Determine the (X, Y) coordinate at the center of the cell enclosing the given text.  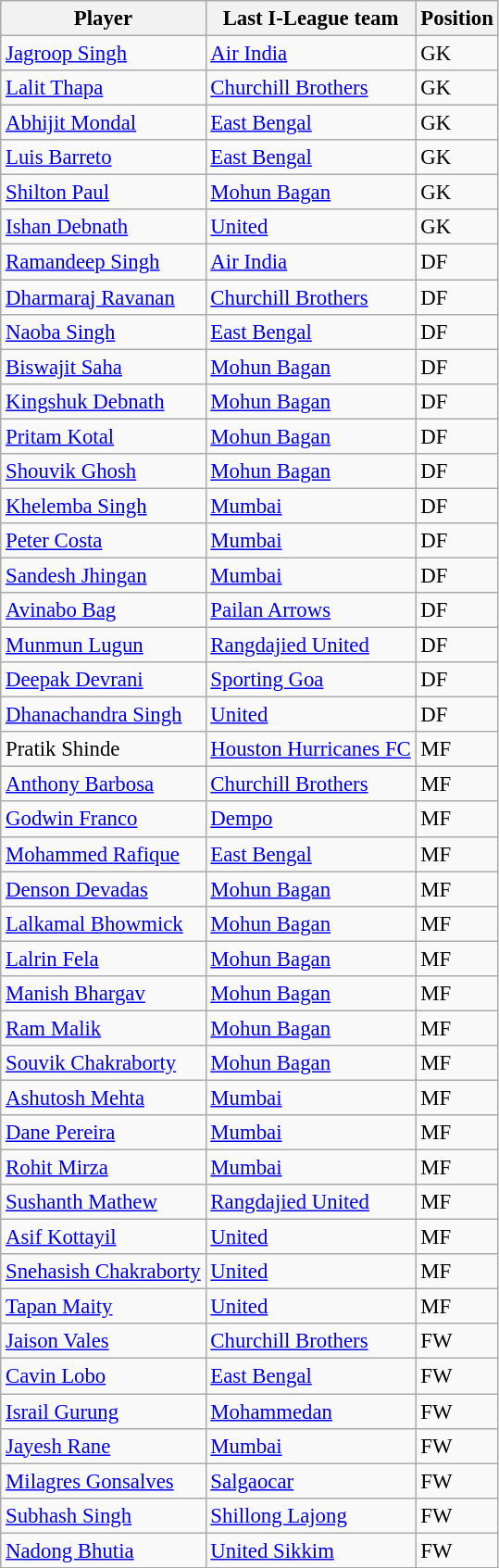
United Sikkim (311, 1550)
Position (457, 19)
Jaison Vales (104, 1342)
Munmun Lugun (104, 646)
Lalit Thapa (104, 88)
Ramandeep Singh (104, 262)
Godwin Franco (104, 820)
Deepak Devrani (104, 680)
Nadong Bhutia (104, 1550)
Player (104, 19)
Salgaocar (311, 1481)
Ashutosh Mehta (104, 1098)
Manish Bhargav (104, 994)
Dharmaraj Ravanan (104, 297)
Israil Gurung (104, 1411)
Lalrin Fela (104, 959)
Snehasish Chakraborty (104, 1272)
Anthony Barbosa (104, 784)
Dempo (311, 820)
Houston Hurricanes FC (311, 749)
Milagres Gonsalves (104, 1481)
Shouvik Ghosh (104, 471)
Dane Pereira (104, 1133)
Mohammedan (311, 1411)
Biswajit Saha (104, 367)
Jagroop Singh (104, 54)
Pailan Arrows (311, 610)
Pritam Kotal (104, 436)
Abhijit Mondal (104, 123)
Dhanachandra Singh (104, 715)
Ram Malik (104, 1028)
Rohit Mirza (104, 1168)
Kingshuk Debnath (104, 401)
Shilton Paul (104, 193)
Ishan Debnath (104, 227)
Khelemba Singh (104, 506)
Avinabo Bag (104, 610)
Denson Devadas (104, 889)
Shillong Lajong (311, 1515)
Lalkamal Bhowmick (104, 923)
Cavin Lobo (104, 1376)
Sporting Goa (311, 680)
Jayesh Rane (104, 1446)
Sushanth Mathew (104, 1202)
Peter Costa (104, 541)
Last I-League team (311, 19)
Luis Barreto (104, 157)
Sandesh Jhingan (104, 575)
Subhash Singh (104, 1515)
Asif Kottayil (104, 1237)
Mohammed Rafique (104, 854)
Naoba Singh (104, 332)
Tapan Maity (104, 1307)
Souvik Chakraborty (104, 1063)
Pratik Shinde (104, 749)
